Search for the cell housing the specified text and yield its [X, Y] center coordinate. 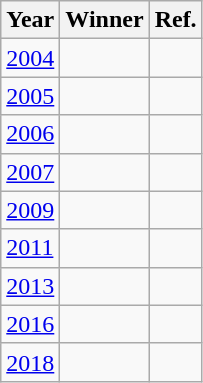
Winner [104, 20]
2009 [30, 210]
2005 [30, 96]
2006 [30, 134]
Ref. [176, 20]
2011 [30, 248]
Year [30, 20]
2004 [30, 58]
2013 [30, 286]
2018 [30, 362]
2007 [30, 172]
2016 [30, 324]
